Find where the given text appears and provide that cell's center as [X, Y] coordinate. 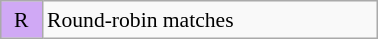
R [21, 20]
Round-robin matches [210, 20]
